Return the (X, Y) coordinate for the center point of the cell that contains the specified text.  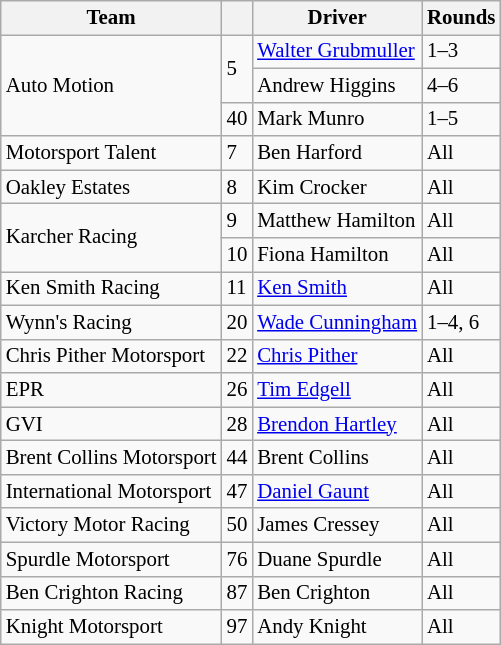
8 (238, 187)
Spurdle Motorsport (112, 559)
10 (238, 255)
Victory Motor Racing (112, 525)
1–4, 6 (461, 322)
Wynn's Racing (112, 322)
Ben Crighton Racing (112, 593)
1–3 (461, 51)
Brent Collins (337, 458)
4–6 (461, 85)
44 (238, 458)
Duane Spurdle (337, 559)
Knight Motorsport (112, 627)
40 (238, 119)
Brendon Hartley (337, 424)
Karcher Racing (112, 238)
GVI (112, 424)
Wade Cunningham (337, 322)
Driver (337, 18)
Team (112, 18)
47 (238, 491)
7 (238, 153)
Chris Pither (337, 356)
1–5 (461, 119)
9 (238, 221)
Brent Collins Motorsport (112, 458)
22 (238, 356)
Ben Harford (337, 153)
Ken Smith Racing (112, 288)
International Motorsport (112, 491)
Daniel Gaunt (337, 491)
James Cressey (337, 525)
Andrew Higgins (337, 85)
Oakley Estates (112, 187)
50 (238, 525)
Andy Knight (337, 627)
Mark Munro (337, 119)
Kim Crocker (337, 187)
Ken Smith (337, 288)
EPR (112, 390)
97 (238, 627)
Ben Crighton (337, 593)
5 (238, 68)
Chris Pither Motorsport (112, 356)
76 (238, 559)
87 (238, 593)
Tim Edgell (337, 390)
11 (238, 288)
Matthew Hamilton (337, 221)
Fiona Hamilton (337, 255)
Walter Grubmuller (337, 51)
26 (238, 390)
28 (238, 424)
Auto Motion (112, 85)
20 (238, 322)
Motorsport Talent (112, 153)
Rounds (461, 18)
